Extract the (X, Y) coordinate from the center of the cell holding the provided text.  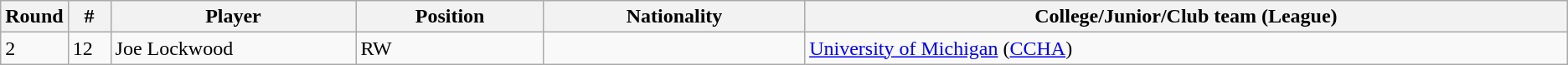
University of Michigan (CCHA) (1186, 48)
Nationality (673, 17)
12 (89, 48)
College/Junior/Club team (League) (1186, 17)
Round (34, 17)
Position (450, 17)
RW (450, 48)
Joe Lockwood (233, 48)
# (89, 17)
2 (34, 48)
Player (233, 17)
